Return the [X, Y] coordinate for the center point of the cell that contains the specified text.  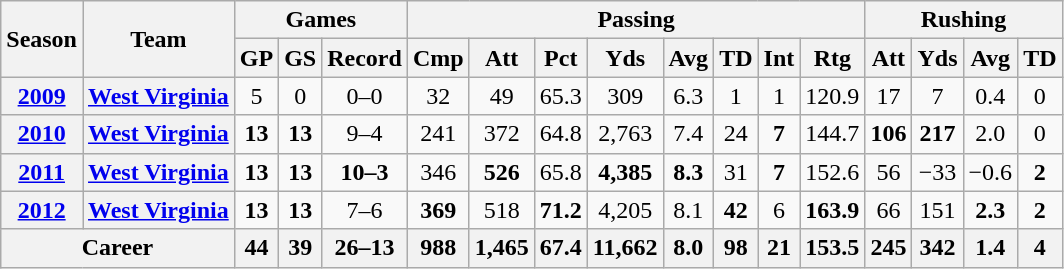
98 [736, 248]
1,465 [502, 248]
71.2 [560, 210]
245 [888, 248]
4,385 [625, 172]
64.8 [560, 134]
217 [938, 134]
1.4 [990, 248]
2011 [42, 172]
−0.6 [990, 172]
151 [938, 210]
988 [438, 248]
120.9 [832, 96]
−33 [938, 172]
106 [888, 134]
0–0 [365, 96]
342 [938, 248]
GP [256, 58]
Team [158, 39]
Int [779, 58]
Passing [636, 20]
65.3 [560, 96]
Rushing [964, 20]
2010 [42, 134]
9–4 [365, 134]
44 [256, 248]
Season [42, 39]
10–3 [365, 172]
346 [438, 172]
Games [320, 20]
39 [300, 248]
0.4 [990, 96]
2012 [42, 210]
7–6 [365, 210]
2.3 [990, 210]
11,662 [625, 248]
153.5 [832, 248]
Pct [560, 58]
372 [502, 134]
24 [736, 134]
241 [438, 134]
66 [888, 210]
56 [888, 172]
2,763 [625, 134]
Record [365, 58]
4,205 [625, 210]
49 [502, 96]
21 [779, 248]
5 [256, 96]
42 [736, 210]
8.3 [688, 172]
152.6 [832, 172]
Career [118, 248]
32 [438, 96]
6 [779, 210]
67.4 [560, 248]
8.0 [688, 248]
6.3 [688, 96]
7.4 [688, 134]
309 [625, 96]
17 [888, 96]
518 [502, 210]
26–13 [365, 248]
65.8 [560, 172]
Rtg [832, 58]
2009 [42, 96]
Cmp [438, 58]
GS [300, 58]
144.7 [832, 134]
526 [502, 172]
8.1 [688, 210]
163.9 [832, 210]
369 [438, 210]
2.0 [990, 134]
31 [736, 172]
4 [1040, 248]
